From the cell containing the given text, extract its center point as (X, Y) coordinate. 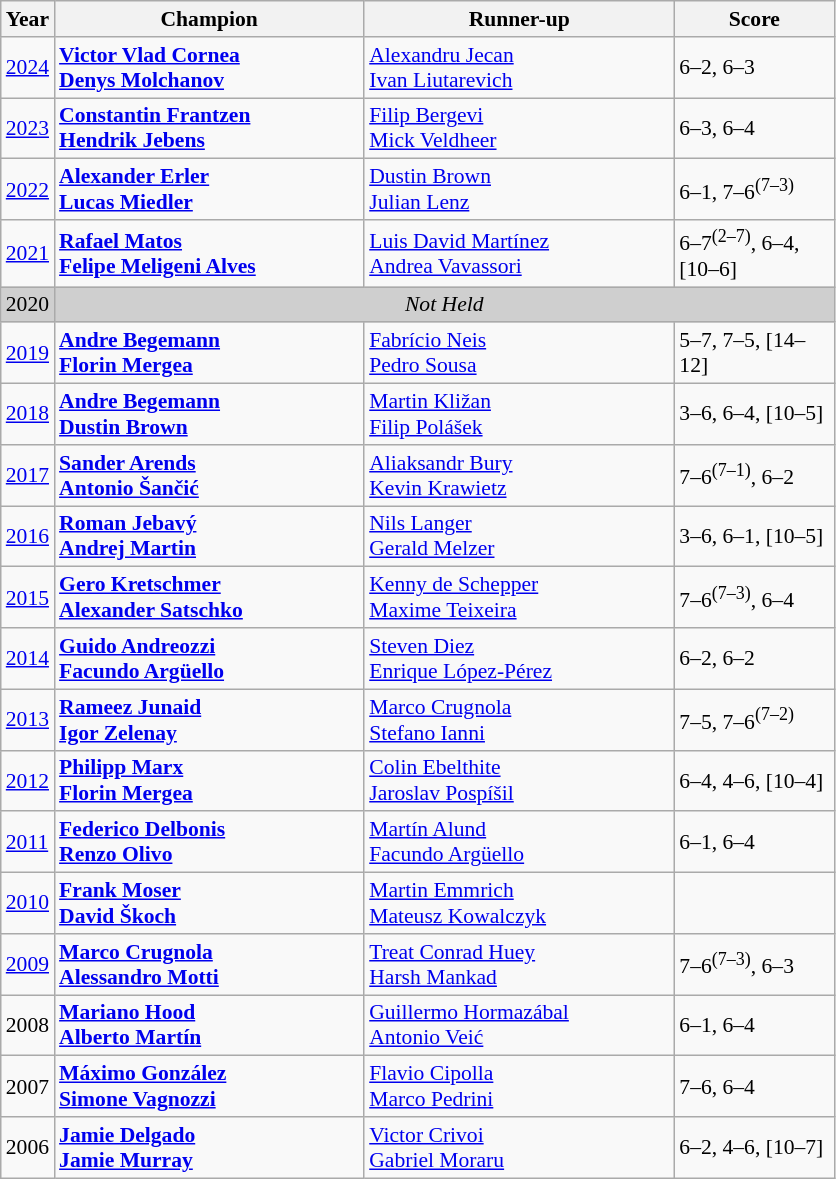
Sander Arends Antonio Šančić (209, 476)
Alexandru Jecan Ivan Liutarevich (519, 68)
Flavio Cipolla Marco Pedrini (519, 1086)
Nils Langer Gerald Melzer (519, 536)
Philipp Marx Florin Mergea (209, 780)
Filip Bergevi Mick Veldheer (519, 128)
Andre Begemann Florin Mergea (209, 354)
Fabrício Neis Pedro Sousa (519, 354)
Score (754, 19)
Roman Jebavý Andrej Martin (209, 536)
Frank Moser David Škoch (209, 904)
2021 (28, 254)
Dustin Brown Julian Lenz (519, 190)
2019 (28, 354)
6–7(2–7), 6–4, [10–6] (754, 254)
2010 (28, 904)
2022 (28, 190)
5–7, 7–5, [14–12] (754, 354)
Luis David Martínez Andrea Vavassori (519, 254)
2007 (28, 1086)
Mariano Hood Alberto Martín (209, 1026)
2023 (28, 128)
2015 (28, 598)
Victor Crivoi Gabriel Moraru (519, 1148)
2009 (28, 964)
Constantin Frantzen Hendrik Jebens (209, 128)
Andre Begemann Dustin Brown (209, 414)
Marco Crugnola Alessandro Motti (209, 964)
Rameez Junaid Igor Zelenay (209, 720)
Kenny de Schepper Maxime Teixeira (519, 598)
Colin Ebelthite Jaroslav Pospíšil (519, 780)
7–6(7–3), 6–4 (754, 598)
Máximo González Simone Vagnozzi (209, 1086)
Guillermo Hormazábal Antonio Veić (519, 1026)
2013 (28, 720)
6–2, 4–6, [10–7] (754, 1148)
2006 (28, 1148)
6–3, 6–4 (754, 128)
2014 (28, 658)
Champion (209, 19)
2011 (28, 842)
Rafael Matos Felipe Meligeni Alves (209, 254)
2016 (28, 536)
Martín Alund Facundo Argüello (519, 842)
Martin Emmrich Mateusz Kowalczyk (519, 904)
6–2, 6–3 (754, 68)
6–1, 7–6(7–3) (754, 190)
Gero Kretschmer Alexander Satschko (209, 598)
Martin Kližan Filip Polášek (519, 414)
2020 (28, 305)
Aliaksandr Bury Kevin Krawietz (519, 476)
Jamie Delgado Jamie Murray (209, 1148)
2018 (28, 414)
Federico Delbonis Renzo Olivo (209, 842)
Treat Conrad Huey Harsh Mankad (519, 964)
6–2, 6–2 (754, 658)
2008 (28, 1026)
7–6, 6–4 (754, 1086)
3–6, 6–1, [10–5] (754, 536)
7–5, 7–6(7–2) (754, 720)
3–6, 6–4, [10–5] (754, 414)
6–4, 4–6, [10–4] (754, 780)
Guido Andreozzi Facundo Argüello (209, 658)
Alexander Erler Lucas Miedler (209, 190)
7–6(7–3), 6–3 (754, 964)
Marco Crugnola Stefano Ianni (519, 720)
Year (28, 19)
2024 (28, 68)
7–6(7–1), 6–2 (754, 476)
Not Held (444, 305)
2017 (28, 476)
Steven Diez Enrique López-Pérez (519, 658)
Victor Vlad Cornea Denys Molchanov (209, 68)
Runner-up (519, 19)
2012 (28, 780)
